From the cell containing the given text, extract its center point as (x, y) coordinate. 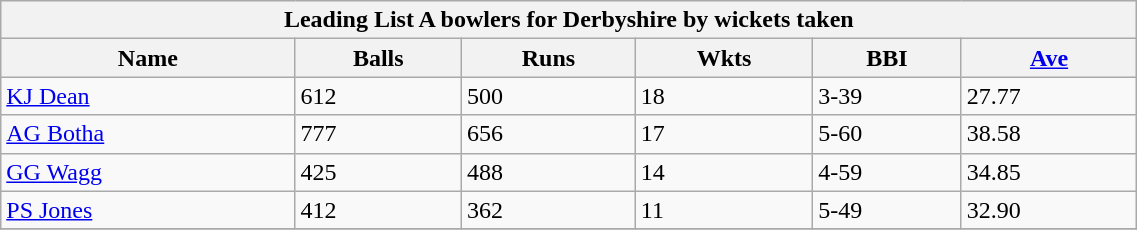
362 (549, 210)
3-39 (887, 96)
412 (378, 210)
18 (724, 96)
Runs (549, 58)
Leading List A bowlers for Derbyshire by wickets taken (569, 20)
17 (724, 134)
BBI (887, 58)
4-59 (887, 172)
488 (549, 172)
AG Botha (148, 134)
5-60 (887, 134)
500 (549, 96)
38.58 (1049, 134)
5-49 (887, 210)
656 (549, 134)
11 (724, 210)
Ave (1049, 58)
34.85 (1049, 172)
612 (378, 96)
14 (724, 172)
PS Jones (148, 210)
GG Wagg (148, 172)
32.90 (1049, 210)
KJ Dean (148, 96)
Name (148, 58)
Wkts (724, 58)
Balls (378, 58)
27.77 (1049, 96)
777 (378, 134)
425 (378, 172)
